Output the (x, y) coordinate of the center of the cell containing the given text.  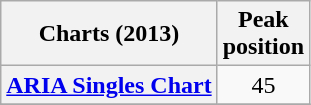
45 (263, 85)
Charts (2013) (109, 34)
ARIA Singles Chart (109, 85)
Peakposition (263, 34)
